Detect which cell encompasses the target text, then output its (X, Y) center coordinate. 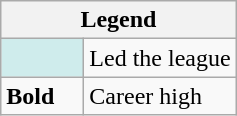
Legend (118, 20)
Bold (42, 96)
Led the league (160, 58)
Career high (160, 96)
